Locate the cell with the specified text and output its [X, Y] center coordinate. 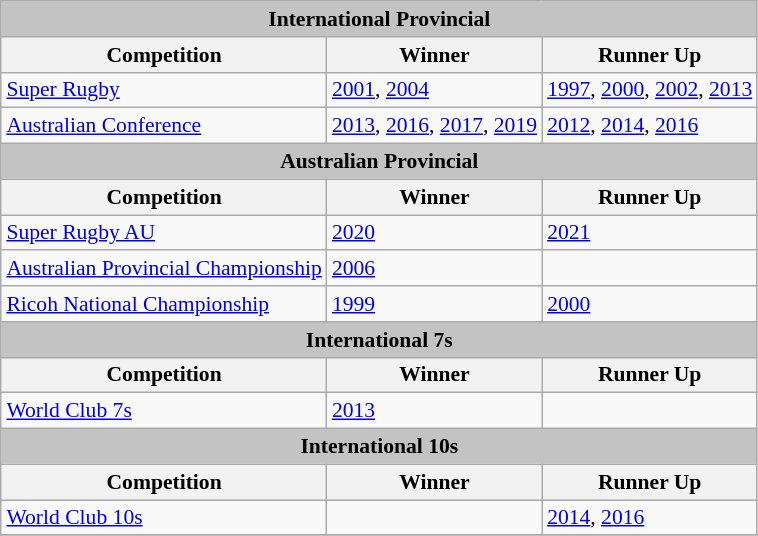
1997, 2000, 2002, 2013 [650, 90]
International 10s [379, 447]
World Club 7s [164, 411]
2014, 2016 [650, 518]
Super Rugby AU [164, 233]
1999 [434, 304]
International 7s [379, 340]
Australian Provincial [379, 162]
Australian Provincial Championship [164, 269]
2013, 2016, 2017, 2019 [434, 126]
2000 [650, 304]
2013 [434, 411]
2021 [650, 233]
2012, 2014, 2016 [650, 126]
Ricoh National Championship [164, 304]
World Club 10s [164, 518]
2006 [434, 269]
2001, 2004 [434, 90]
2020 [434, 233]
Australian Conference [164, 126]
International Provincial [379, 19]
Super Rugby [164, 90]
